Locate the cell with the specified text and output its (X, Y) center coordinate. 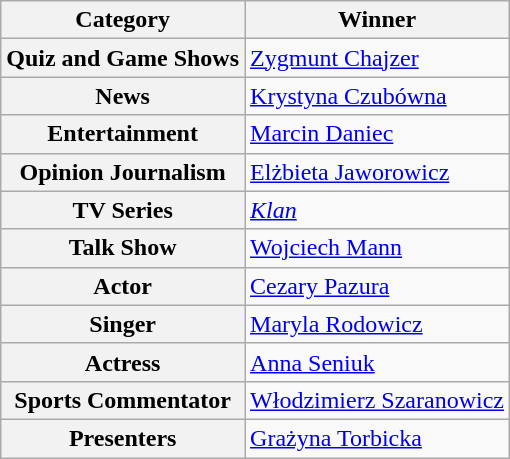
Maryla Rodowicz (378, 324)
Opinion Journalism (123, 172)
Actor (123, 286)
Klan (378, 210)
Category (123, 20)
Wojciech Mann (378, 248)
Cezary Pazura (378, 286)
Talk Show (123, 248)
Sports Commentator (123, 400)
News (123, 96)
Krystyna Czubówna (378, 96)
Grażyna Torbicka (378, 438)
Włodzimierz Szaranowicz (378, 400)
Winner (378, 20)
Marcin Daniec (378, 134)
Quiz and Game Shows (123, 58)
Presenters (123, 438)
Singer (123, 324)
Zygmunt Chajzer (378, 58)
Anna Seniuk (378, 362)
Entertainment (123, 134)
TV Series (123, 210)
Actress (123, 362)
Elżbieta Jaworowicz (378, 172)
